Capture the cell that displays the provided text and extract its (x, y) central coordinate. 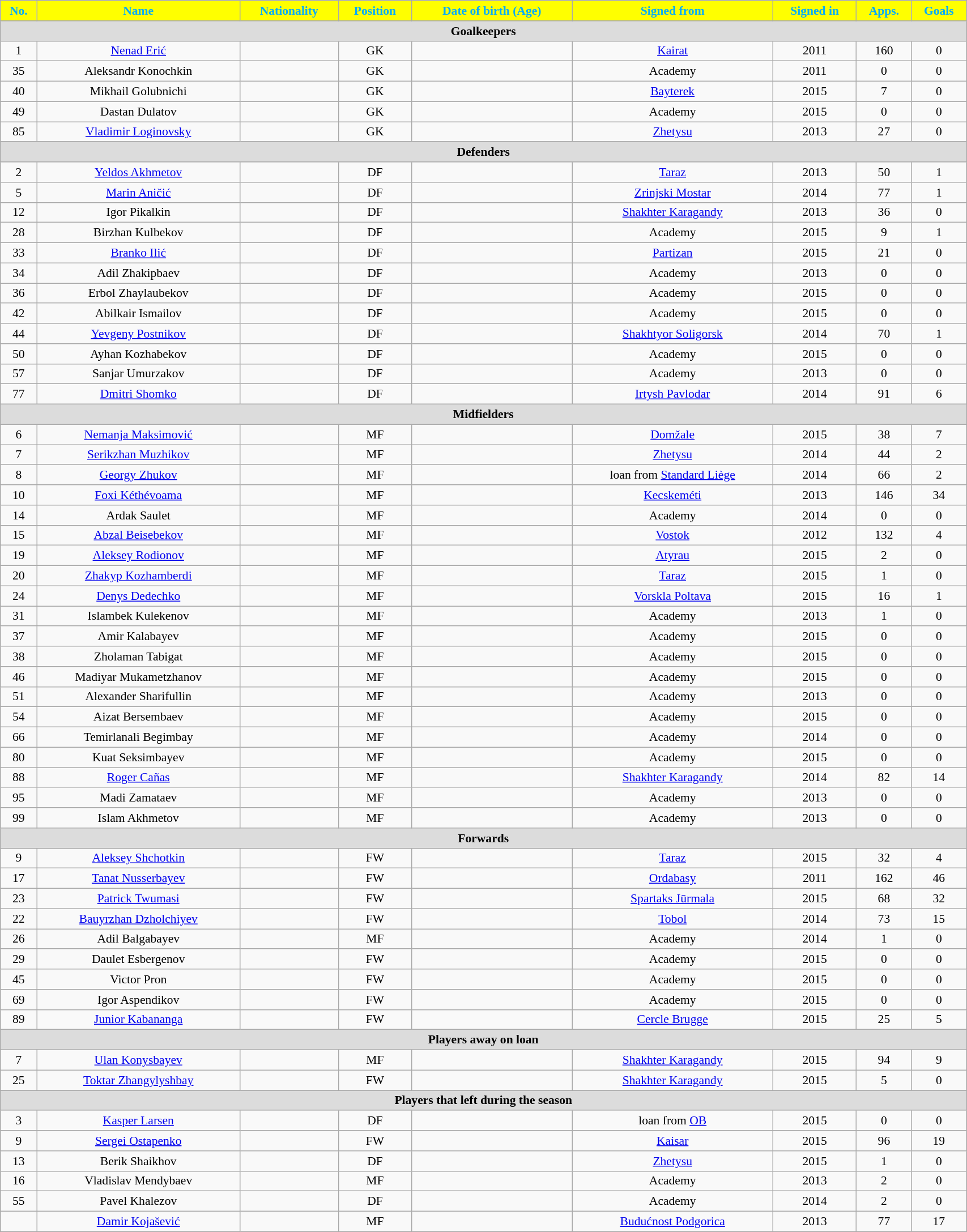
Domžale (673, 434)
Kecskeméti (673, 495)
Ulan Konysbayev (138, 1060)
37 (19, 637)
23 (19, 899)
10 (19, 495)
Defenders (484, 152)
70 (884, 334)
42 (19, 314)
88 (19, 778)
28 (19, 233)
Aizat Bersembaev (138, 717)
Signed from (673, 11)
Vladimir Loginovsky (138, 132)
Junior Kabananga (138, 1020)
Goalkeepers (484, 31)
Apps. (884, 11)
Roger Cañas (138, 778)
Nationality (289, 11)
Madi Zamataev (138, 798)
Aleksey Shchotkin (138, 858)
Branko Ilić (138, 253)
Islambek Kulekenov (138, 616)
91 (884, 394)
Date of birth (Age) (492, 11)
Budućnost Podgorica (673, 1222)
Tobol (673, 919)
40 (19, 92)
Toktar Zhangylyshbay (138, 1080)
Pavel Khalezov (138, 1201)
55 (19, 1201)
Midfielders (484, 415)
13 (19, 1161)
No. (19, 11)
95 (19, 798)
20 (19, 576)
Vostok (673, 535)
132 (884, 535)
Daulet Esbergenov (138, 960)
Amir Kalabayev (138, 637)
69 (19, 1000)
49 (19, 112)
Sergei Ostapenko (138, 1141)
Adil Balgabayev (138, 939)
Dastan Dulatov (138, 112)
99 (19, 818)
Alexander Sharifullin (138, 697)
89 (19, 1020)
Ayhan Kozhabekov (138, 354)
Berik Shaikhov (138, 1161)
Nenad Erić (138, 51)
Adil Zhakipbaev (138, 273)
Nemanja Maksimović (138, 434)
Forwards (484, 838)
57 (19, 374)
82 (884, 778)
Ordabasy (673, 879)
Denys Dedechko (138, 596)
8 (19, 475)
3 (19, 1121)
Abzal Beisebekov (138, 535)
Igor Pikalkin (138, 212)
Zhakyp Kozhamberdi (138, 576)
31 (19, 616)
45 (19, 979)
96 (884, 1141)
Patrick Twumasi (138, 899)
Aleksey Rodionov (138, 556)
Signed in (815, 11)
54 (19, 717)
Madiyar Mukametzhanov (138, 677)
Name (138, 11)
12 (19, 212)
Sanjar Umurzakov (138, 374)
Kaisar (673, 1141)
Foxi Kéthévoama (138, 495)
Georgy Zhukov (138, 475)
Zholaman Tabigat (138, 657)
27 (884, 132)
Igor Aspendikov (138, 1000)
35 (19, 71)
Atyrau (673, 556)
Islam Akhmetov (138, 818)
Ardak Saulet (138, 515)
Kairat (673, 51)
Temirlanali Begimbay (138, 738)
26 (19, 939)
Dmitri Shomko (138, 394)
Serikzhan Muzhikov (138, 455)
Yevgeny Postnikov (138, 334)
33 (19, 253)
Birzhan Kulbekov (138, 233)
Kasper Larsen (138, 1121)
loan from Standard Liège (673, 475)
Vorskla Poltava (673, 596)
21 (884, 253)
Tanat Nusserbayev (138, 879)
Kuat Seksimbayev (138, 757)
Zrinjski Mostar (673, 193)
73 (884, 919)
Irtysh Pavlodar (673, 394)
Aleksandr Konochkin (138, 71)
Cercle Brugge (673, 1020)
Players that left during the season (484, 1101)
51 (19, 697)
2012 (815, 535)
94 (884, 1060)
Marin Aničić (138, 193)
68 (884, 899)
Shakhtyor Soligorsk (673, 334)
146 (884, 495)
Mikhail Golubnichi (138, 92)
Partizan (673, 253)
Vladislav Mendybaev (138, 1181)
Position (375, 11)
160 (884, 51)
29 (19, 960)
Bauyrzhan Dzholchiyev (138, 919)
Damir Kojašević (138, 1222)
24 (19, 596)
loan from OB (673, 1121)
22 (19, 919)
Abilkair Ismailov (138, 314)
162 (884, 879)
Spartaks Jūrmala (673, 899)
Erbol Zhaylaubekov (138, 293)
Bayterek (673, 92)
80 (19, 757)
Yeldos Akhmetov (138, 172)
Victor Pron (138, 979)
85 (19, 132)
Goals (939, 11)
Players away on loan (484, 1040)
